Find where the given text appears and provide that cell's center as (x, y) coordinate. 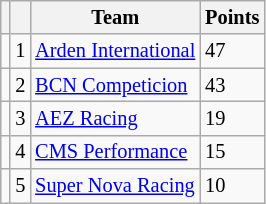
Points (232, 17)
19 (232, 118)
AEZ Racing (115, 118)
1 (20, 51)
47 (232, 51)
43 (232, 85)
CMS Performance (115, 152)
3 (20, 118)
Team (115, 17)
5 (20, 186)
15 (232, 152)
10 (232, 186)
4 (20, 152)
Super Nova Racing (115, 186)
BCN Competicion (115, 85)
2 (20, 85)
Arden International (115, 51)
